For the text-containing cell, return its midpoint in (x, y) coordinate format. 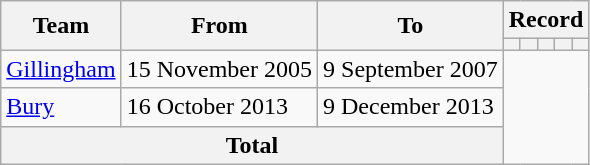
15 November 2005 (219, 69)
From (219, 26)
Bury (61, 107)
9 September 2007 (411, 69)
To (411, 26)
16 October 2013 (219, 107)
Team (61, 26)
Gillingham (61, 69)
Record (546, 20)
Total (252, 145)
9 December 2013 (411, 107)
